Provide the [X, Y] coordinate of the cell's center where the given text is located.  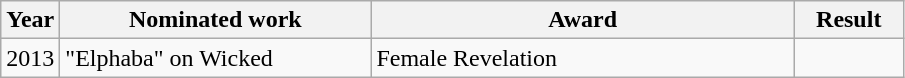
Female Revelation [583, 58]
Result [848, 20]
Year [30, 20]
Nominated work [216, 20]
2013 [30, 58]
Award [583, 20]
"Elphaba" on Wicked [216, 58]
